Scan for the cell matching the given text and deliver its [x, y] coordinate at center. 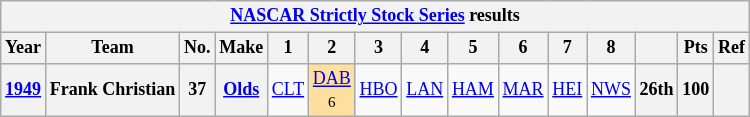
3 [378, 48]
Olds [242, 90]
NWS [612, 90]
Pts [696, 48]
Frank Christian [112, 90]
MAR [523, 90]
5 [474, 48]
CLT [288, 90]
7 [568, 48]
Ref [732, 48]
100 [696, 90]
37 [198, 90]
26th [656, 90]
1949 [24, 90]
2 [332, 48]
4 [425, 48]
Year [24, 48]
No. [198, 48]
NASCAR Strictly Stock Series results [376, 16]
8 [612, 48]
6 [523, 48]
LAN [425, 90]
1 [288, 48]
DAB6 [332, 90]
HBO [378, 90]
Team [112, 48]
HAM [474, 90]
Make [242, 48]
HEI [568, 90]
